Output the (x, y) coordinate of the center of the cell containing the given text.  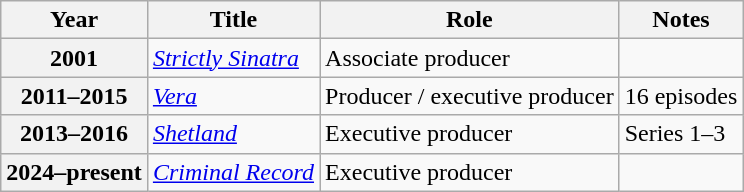
Associate producer (470, 58)
Title (233, 20)
2013–2016 (74, 134)
2024–present (74, 172)
Role (470, 20)
Notes (681, 20)
Criminal Record (233, 172)
Series 1–3 (681, 134)
Strictly Sinatra (233, 58)
Year (74, 20)
Vera (233, 96)
2011–2015 (74, 96)
2001 (74, 58)
16 episodes (681, 96)
Producer / executive producer (470, 96)
Shetland (233, 134)
